For the text-containing cell, return its midpoint in [x, y] coordinate format. 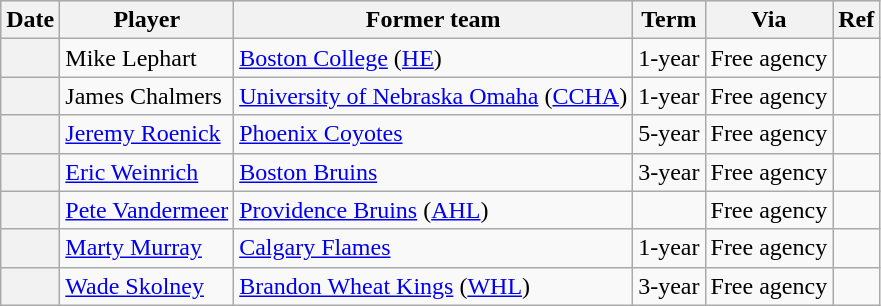
Date [30, 20]
Player [147, 20]
Pete Vandermeer [147, 210]
Eric Weinrich [147, 172]
Calgary Flames [434, 248]
Boston Bruins [434, 172]
Ref [856, 20]
Phoenix Coyotes [434, 134]
Providence Bruins (AHL) [434, 210]
Boston College (HE) [434, 58]
Former team [434, 20]
University of Nebraska Omaha (CCHA) [434, 96]
Mike Lephart [147, 58]
5-year [669, 134]
Marty Murray [147, 248]
Jeremy Roenick [147, 134]
Term [669, 20]
Wade Skolney [147, 286]
Via [769, 20]
Brandon Wheat Kings (WHL) [434, 286]
James Chalmers [147, 96]
